Capture the cell that displays the provided text and extract its (x, y) central coordinate. 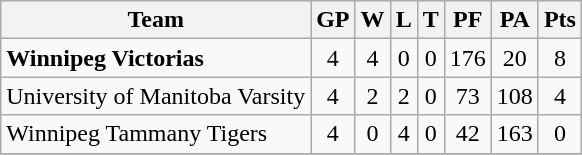
T (430, 20)
University of Manitoba Varsity (156, 96)
42 (468, 134)
163 (514, 134)
PA (514, 20)
Winnipeg Victorias (156, 58)
73 (468, 96)
GP (333, 20)
Winnipeg Tammany Tigers (156, 134)
Team (156, 20)
8 (560, 58)
L (404, 20)
Pts (560, 20)
108 (514, 96)
176 (468, 58)
W (372, 20)
PF (468, 20)
20 (514, 58)
